Provide the [X, Y] coordinate of the cell's center where the given text is located.  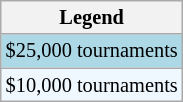
Legend [92, 17]
$10,000 tournaments [92, 85]
$25,000 tournaments [92, 51]
